Extract the (X, Y) coordinate from the center of the cell holding the provided text.  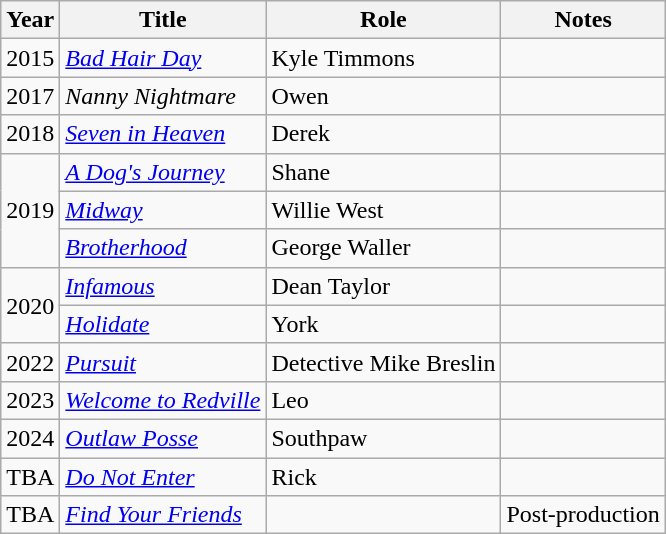
2020 (30, 305)
York (384, 324)
Notes (583, 20)
2017 (30, 96)
Welcome to Redville (163, 400)
Pursuit (163, 362)
Brotherhood (163, 248)
Year (30, 20)
Owen (384, 96)
2015 (30, 58)
2024 (30, 438)
Bad Hair Day (163, 58)
Do Not Enter (163, 477)
Find Your Friends (163, 515)
Title (163, 20)
Leo (384, 400)
Infamous (163, 286)
Rick (384, 477)
2019 (30, 210)
Role (384, 20)
Willie West (384, 210)
Shane (384, 172)
George Waller (384, 248)
Midway (163, 210)
A Dog's Journey (163, 172)
Kyle Timmons (384, 58)
Holidate (163, 324)
Nanny Nightmare (163, 96)
Seven in Heaven (163, 134)
2023 (30, 400)
Derek (384, 134)
2018 (30, 134)
2022 (30, 362)
Outlaw Posse (163, 438)
Post-production (583, 515)
Southpaw (384, 438)
Dean Taylor (384, 286)
Detective Mike Breslin (384, 362)
